Find where the given text appears and provide that cell's center as [x, y] coordinate. 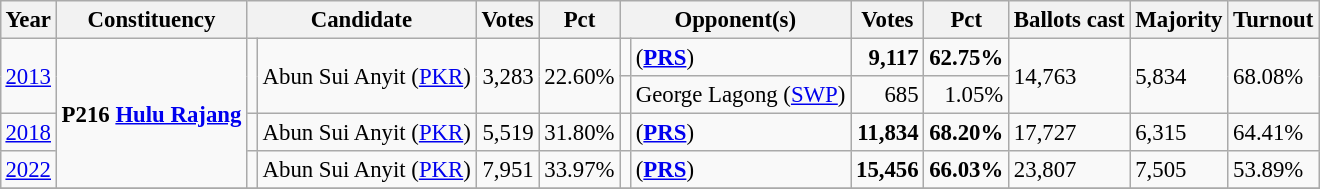
P216 Hulu Rajang [151, 113]
Constituency [151, 20]
53.89% [1274, 170]
5,519 [508, 133]
Candidate [362, 20]
11,834 [888, 133]
9,117 [888, 57]
23,807 [1070, 170]
5,834 [1179, 76]
17,727 [1070, 133]
64.41% [1274, 133]
7,505 [1179, 170]
68.20% [966, 133]
Ballots cast [1070, 20]
Year [28, 20]
2022 [28, 170]
2018 [28, 133]
62.75% [966, 57]
Opponent(s) [736, 20]
22.60% [580, 76]
14,763 [1070, 76]
31.80% [580, 133]
7,951 [508, 170]
George Lagong (SWP) [740, 95]
68.08% [1274, 76]
Turnout [1274, 20]
2013 [28, 76]
1.05% [966, 95]
3,283 [508, 76]
6,315 [1179, 133]
33.97% [580, 170]
685 [888, 95]
66.03% [966, 170]
Majority [1179, 20]
15,456 [888, 170]
